Determine the (x, y) coordinate at the center of the cell enclosing the given text.  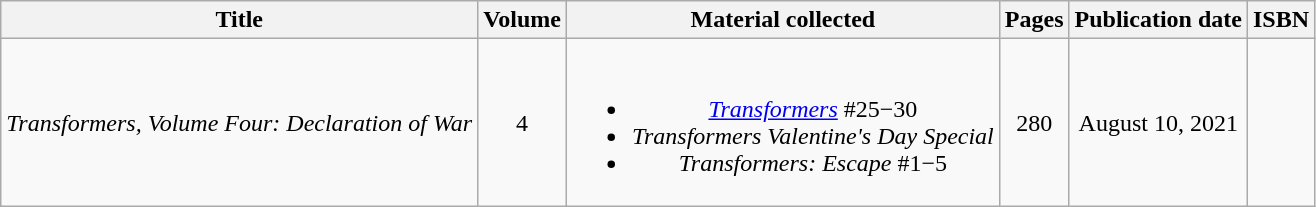
280 (1034, 122)
ISBN (1280, 20)
Title (240, 20)
Pages (1034, 20)
Volume (522, 20)
Transformers #25−30Transformers Valentine's Day SpecialTransformers: Escape #1−5 (782, 122)
Publication date (1158, 20)
4 (522, 122)
Material collected (782, 20)
August 10, 2021 (1158, 122)
Transformers, Volume Four: Declaration of War (240, 122)
